Detect which cell encompasses the target text, then output its (X, Y) center coordinate. 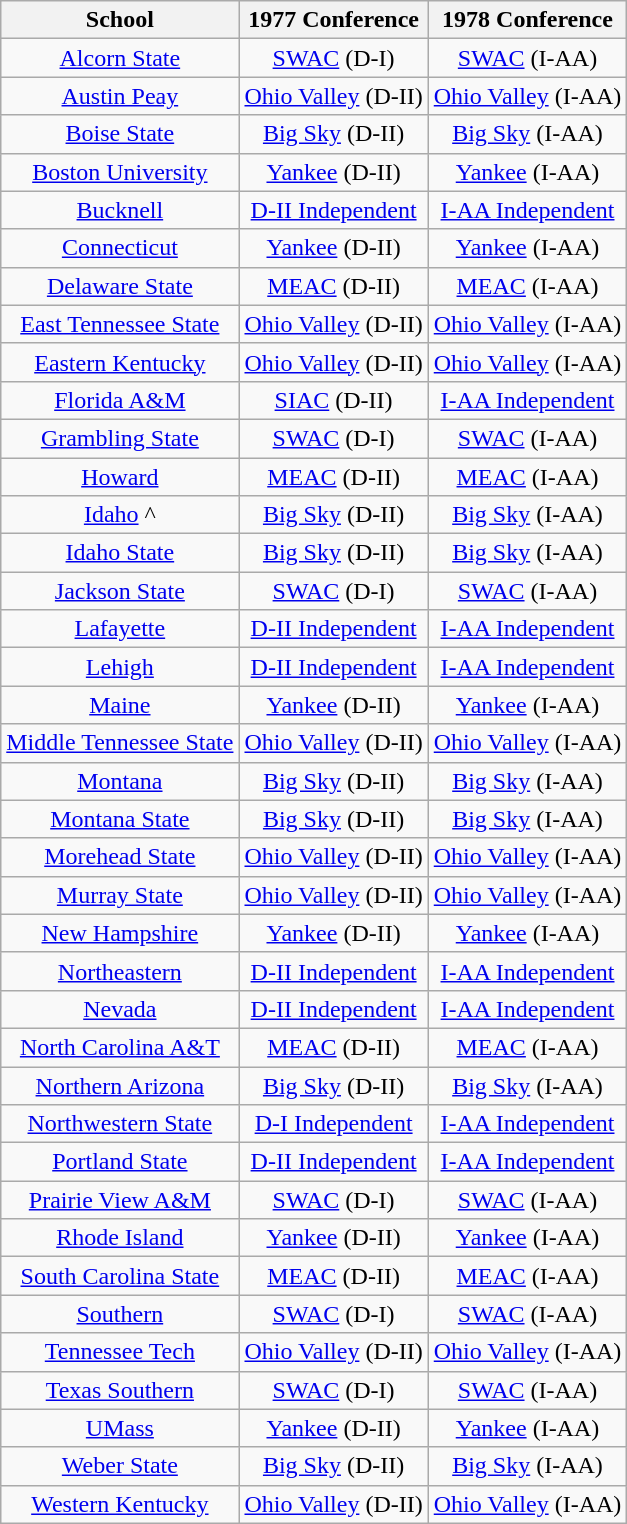
Northern Arizona (120, 1085)
Prairie View A&M (120, 1200)
Rhode Island (120, 1238)
Alcorn State (120, 58)
Weber State (120, 1466)
Lehigh (120, 667)
East Tennessee State (120, 324)
1978 Conference (528, 20)
School (120, 20)
D-I Independent (334, 1124)
UMass (120, 1428)
Delaware State (120, 286)
Montana State (120, 819)
Howard (120, 477)
Portland State (120, 1162)
Northwestern State (120, 1124)
Maine (120, 705)
Eastern Kentucky (120, 362)
Boise State (120, 134)
South Carolina State (120, 1276)
Austin Peay (120, 96)
Florida A&M (120, 400)
Nevada (120, 1009)
Southern (120, 1314)
Western Kentucky (120, 1504)
Murray State (120, 895)
Middle Tennessee State (120, 743)
New Hampshire (120, 933)
1977 Conference (334, 20)
Morehead State (120, 857)
Grambling State (120, 438)
Bucknell (120, 210)
Lafayette (120, 629)
North Carolina A&T (120, 1047)
Northeastern (120, 971)
Connecticut (120, 248)
Jackson State (120, 591)
Texas Southern (120, 1390)
Boston University (120, 172)
Tennessee Tech (120, 1352)
Idaho ^ (120, 515)
Idaho State (120, 553)
SIAC (D-II) (334, 400)
Montana (120, 781)
